Provide the (X, Y) coordinate of the cell's center where the given text is located.  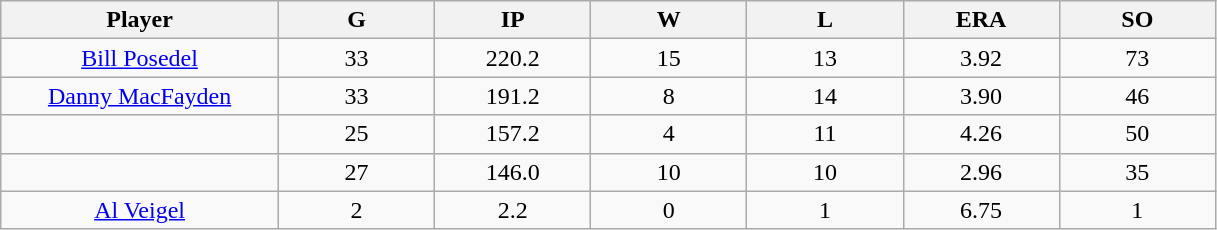
13 (825, 58)
IP (513, 20)
W (669, 20)
2 (356, 210)
157.2 (513, 134)
11 (825, 134)
L (825, 20)
50 (1137, 134)
46 (1137, 96)
0 (669, 210)
25 (356, 134)
191.2 (513, 96)
Al Veigel (140, 210)
3.92 (981, 58)
6.75 (981, 210)
146.0 (513, 172)
4 (669, 134)
Player (140, 20)
Danny MacFayden (140, 96)
35 (1137, 172)
2.96 (981, 172)
27 (356, 172)
ERA (981, 20)
3.90 (981, 96)
73 (1137, 58)
2.2 (513, 210)
Bill Posedel (140, 58)
220.2 (513, 58)
4.26 (981, 134)
15 (669, 58)
G (356, 20)
SO (1137, 20)
8 (669, 96)
14 (825, 96)
